Locate the cell with the specified text and output its (x, y) center coordinate. 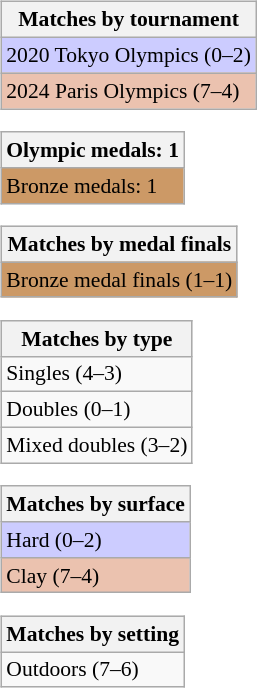
Mixed doubles (3–2) (96, 445)
2020 Tokyo Olympics (0–2) (128, 55)
Bronze medal finals (1–1) (119, 280)
Bronze medals: 1 (92, 185)
Matches by medal finals (119, 244)
Matches by setting (92, 634)
Hard (0–2) (96, 540)
2024 Paris Olympics (7–4) (128, 91)
Clay (7–4) (96, 575)
Singles (4–3) (96, 374)
Outdoors (7–6) (92, 670)
Doubles (0–1) (96, 410)
Matches by tournament (128, 20)
Olympic medals: 1 (92, 150)
Matches by type (96, 338)
Matches by surface (96, 504)
